Pinpoint the cell where the given text exists, returning its (x, y) midpoint coordinate. 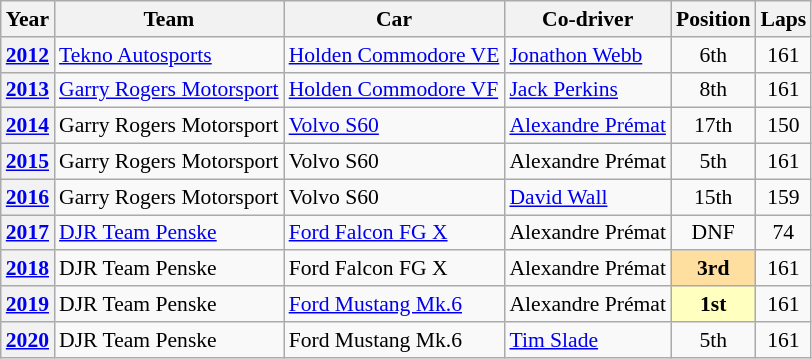
Position (713, 19)
8th (713, 90)
6th (713, 55)
Team (169, 19)
2015 (28, 162)
Jonathon Webb (588, 55)
159 (783, 197)
2014 (28, 126)
Car (394, 19)
2017 (28, 233)
Tim Slade (588, 340)
Tekno Autosports (169, 55)
2020 (28, 340)
Laps (783, 19)
Co-driver (588, 19)
150 (783, 126)
2016 (28, 197)
1st (713, 304)
DNF (713, 233)
17th (713, 126)
15th (713, 197)
2013 (28, 90)
Holden Commodore VF (394, 90)
Holden Commodore VE (394, 55)
Year (28, 19)
2012 (28, 55)
3rd (713, 269)
David Wall (588, 197)
74 (783, 233)
2019 (28, 304)
2018 (28, 269)
Jack Perkins (588, 90)
